Detect which cell encompasses the target text, then output its (X, Y) center coordinate. 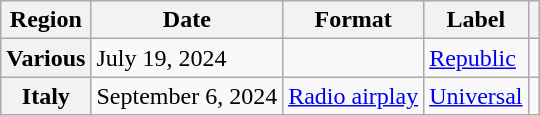
Format (354, 20)
Republic (476, 58)
September 6, 2024 (187, 96)
Various (46, 58)
Radio airplay (354, 96)
Date (187, 20)
Region (46, 20)
Universal (476, 96)
July 19, 2024 (187, 58)
Italy (46, 96)
Label (476, 20)
